Output the (x, y) coordinate of the center of the cell containing the given text.  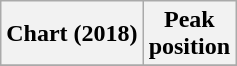
Peakposition (189, 34)
Chart (2018) (72, 34)
